Pinpoint the cell where the given text exists, returning its [x, y] midpoint coordinate. 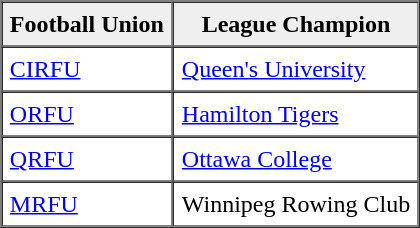
ORFU [87, 114]
MRFU [87, 204]
Football Union [87, 24]
CIRFU [87, 68]
Hamilton Tigers [296, 114]
League Champion [296, 24]
Queen's University [296, 68]
QRFU [87, 158]
Ottawa College [296, 158]
Winnipeg Rowing Club [296, 204]
